From the cell containing the given text, extract its center point as [X, Y] coordinate. 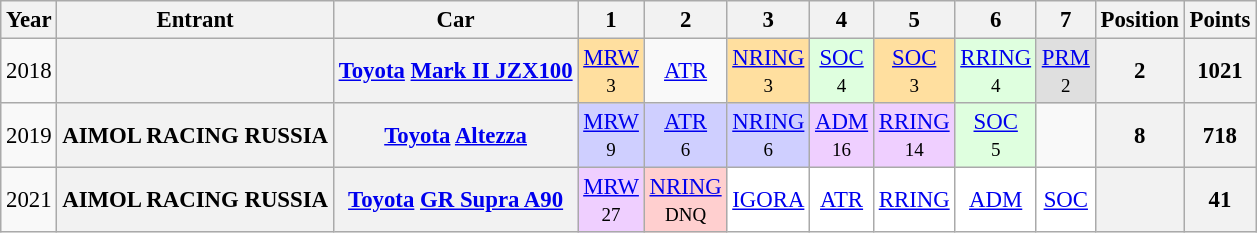
2018 [29, 72]
SOC5 [996, 136]
IGORA [768, 200]
1 [611, 20]
MRW27 [611, 200]
6 [996, 20]
ATR6 [686, 136]
MRW3 [611, 72]
1021 [1220, 72]
SOC [1066, 200]
ADM [996, 200]
4 [842, 20]
NRING3 [768, 72]
PRM2 [1066, 72]
RRING [914, 200]
2021 [29, 200]
RRING14 [914, 136]
7 [1066, 20]
RRING4 [996, 72]
Position [1140, 20]
Entrant [195, 20]
2019 [29, 136]
Points [1220, 20]
SOC3 [914, 72]
8 [1140, 136]
Car [456, 20]
Year [29, 20]
41 [1220, 200]
SOC4 [842, 72]
718 [1220, 136]
NRING6 [768, 136]
ADM16 [842, 136]
Toyota Altezza [456, 136]
5 [914, 20]
Toyota Mark II JZX100 [456, 72]
MRW9 [611, 136]
Toyota GR Supra A90 [456, 200]
NRINGDNQ [686, 200]
3 [768, 20]
